Return (X, Y) of the center of cell containing provided text 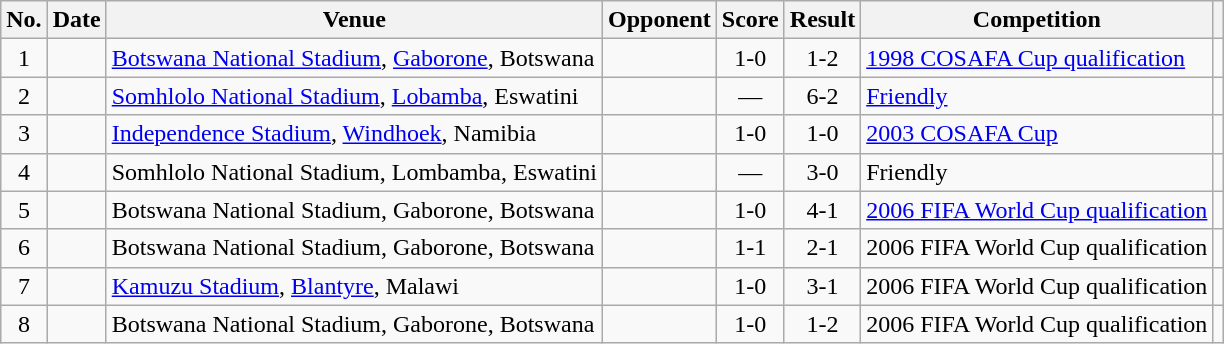
Competition (1037, 20)
2 (24, 96)
Kamuzu Stadium, Blantyre, Malawi (354, 286)
4 (24, 172)
No. (24, 20)
Date (76, 20)
2-1 (822, 248)
1-1 (750, 248)
6 (24, 248)
Result (822, 20)
Somhlolo National Stadium, Lobamba, Eswatini (354, 96)
5 (24, 210)
7 (24, 286)
2003 COSAFA Cup (1037, 134)
1 (24, 58)
4-1 (822, 210)
3-0 (822, 172)
3 (24, 134)
Independence Stadium, Windhoek, Namibia (354, 134)
Somhlolo National Stadium, Lombamba, Eswatini (354, 172)
Score (750, 20)
6-2 (822, 96)
1998 COSAFA Cup qualification (1037, 58)
Venue (354, 20)
Opponent (660, 20)
3-1 (822, 286)
8 (24, 324)
